For the text-containing cell, return its midpoint in [X, Y] coordinate format. 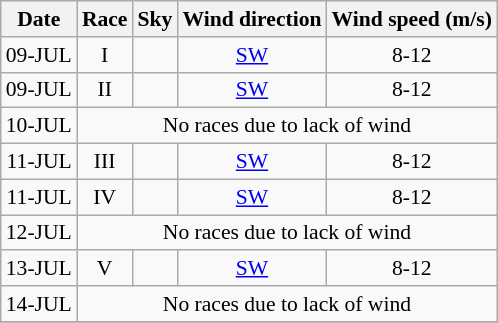
V [105, 269]
10-JUL [39, 126]
13-JUL [39, 269]
14-JUL [39, 304]
Wind direction [252, 19]
IV [105, 197]
I [105, 55]
II [105, 90]
III [105, 162]
Race [105, 19]
Wind speed (m/s) [412, 19]
Date [39, 19]
Sky [156, 19]
12-JUL [39, 233]
